Pinpoint the cell where the given text exists, returning its [x, y] midpoint coordinate. 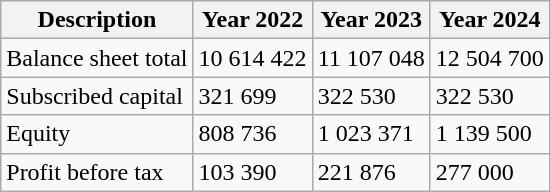
321 699 [252, 96]
Balance sheet total [97, 58]
808 736 [252, 134]
Year 2023 [371, 20]
Year 2022 [252, 20]
11 107 048 [371, 58]
Subscribed capital [97, 96]
Profit before tax [97, 172]
1 139 500 [490, 134]
Year 2024 [490, 20]
103 390 [252, 172]
221 876 [371, 172]
Equity [97, 134]
10 614 422 [252, 58]
277 000 [490, 172]
1 023 371 [371, 134]
Description [97, 20]
12 504 700 [490, 58]
